Determine the (X, Y) coordinate at the center of the cell enclosing the given text.  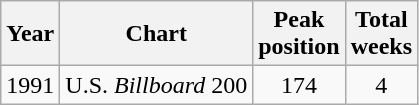
1991 (30, 85)
Totalweeks (381, 34)
Peakposition (299, 34)
4 (381, 85)
Year (30, 34)
Chart (156, 34)
U.S. Billboard 200 (156, 85)
174 (299, 85)
